For the text-containing cell, return its midpoint in [x, y] coordinate format. 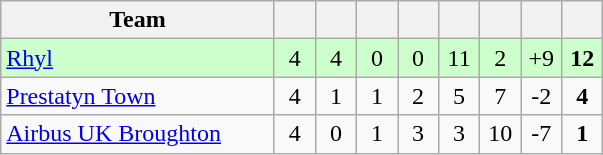
11 [460, 58]
-2 [542, 96]
-7 [542, 134]
12 [582, 58]
Team [138, 20]
Rhyl [138, 58]
+9 [542, 58]
7 [500, 96]
Prestatyn Town [138, 96]
5 [460, 96]
10 [500, 134]
Airbus UK Broughton [138, 134]
